Find where the given text appears and provide that cell's center as (X, Y) coordinate. 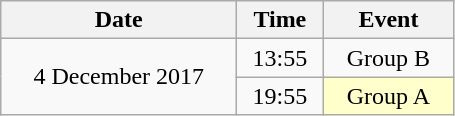
Group A (388, 96)
13:55 (280, 58)
19:55 (280, 96)
Date (119, 20)
Time (280, 20)
4 December 2017 (119, 77)
Event (388, 20)
Group B (388, 58)
